Extract the (x, y) coordinate from the center of the cell holding the provided text.  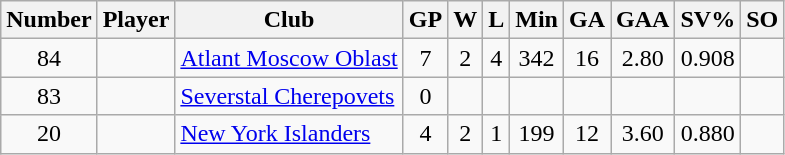
Player (136, 20)
12 (586, 134)
Number (49, 20)
Atlant Moscow Oblast (289, 58)
GP (425, 20)
342 (537, 58)
Severstal Cherepovets (289, 96)
Min (537, 20)
0.880 (708, 134)
GAA (643, 20)
3.60 (643, 134)
W (466, 20)
84 (49, 58)
0 (425, 96)
GA (586, 20)
16 (586, 58)
20 (49, 134)
SV% (708, 20)
199 (537, 134)
1 (496, 134)
83 (49, 96)
SO (762, 20)
New York Islanders (289, 134)
2.80 (643, 58)
0.908 (708, 58)
Club (289, 20)
L (496, 20)
7 (425, 58)
